Search for the cell housing the specified text and yield its (x, y) center coordinate. 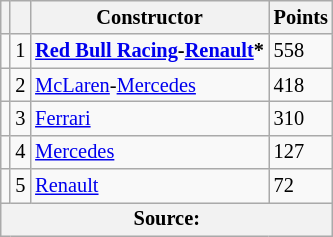
Renault (150, 186)
418 (301, 85)
558 (301, 51)
Red Bull Racing-Renault* (150, 51)
Constructor (150, 17)
Source: (167, 219)
3 (20, 118)
72 (301, 186)
Mercedes (150, 152)
127 (301, 152)
5 (20, 186)
Ferrari (150, 118)
310 (301, 118)
1 (20, 51)
McLaren-Mercedes (150, 85)
2 (20, 85)
4 (20, 152)
Points (301, 17)
